Pinpoint the cell where the given text exists, returning its [x, y] midpoint coordinate. 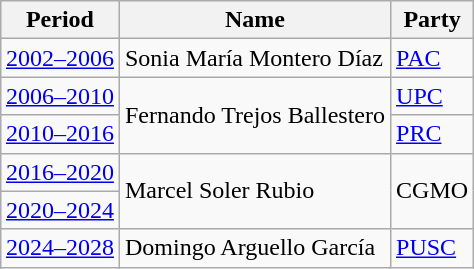
Domingo Arguello García [254, 248]
PAC [432, 58]
2024–2028 [60, 248]
PRC [432, 134]
2006–2010 [60, 96]
PUSC [432, 248]
2010–2016 [60, 134]
Marcel Soler Rubio [254, 191]
2016–2020 [60, 172]
Party [432, 20]
UPC [432, 96]
Fernando Trejos Ballestero [254, 115]
Name [254, 20]
2020–2024 [60, 210]
CGMO [432, 191]
2002–2006 [60, 58]
Period [60, 20]
Sonia María Montero Díaz [254, 58]
